Return the (X, Y) coordinate for the center point of the cell that contains the specified text.  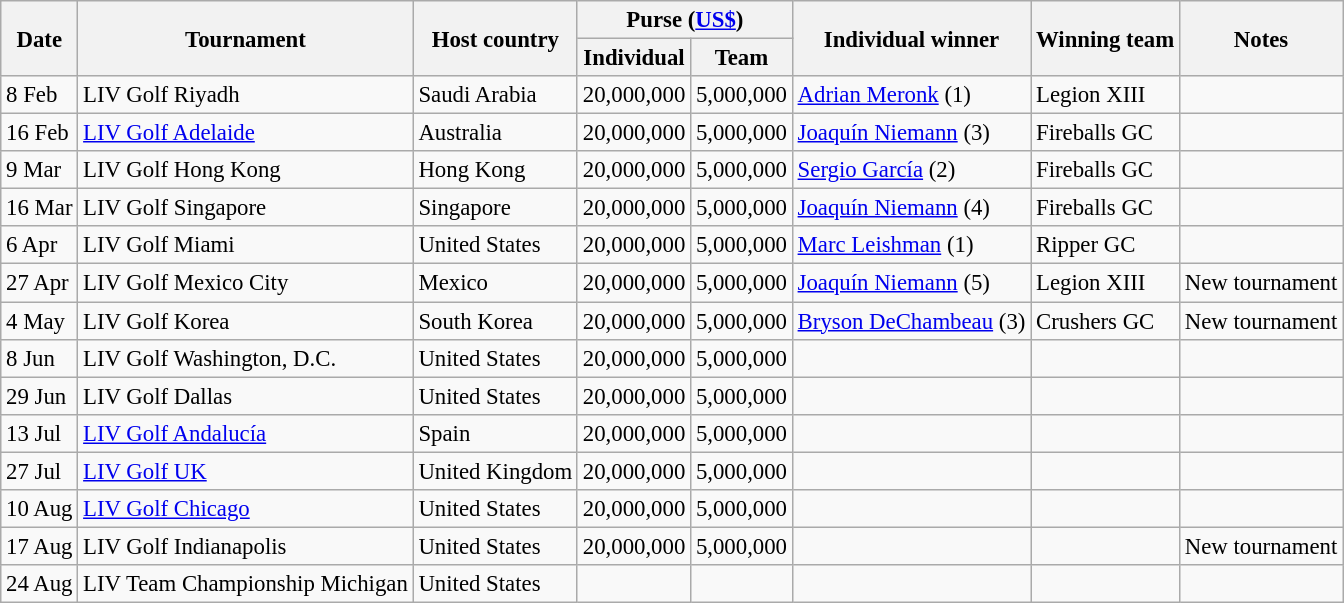
Date (40, 38)
Individual (634, 58)
LIV Golf Mexico City (246, 283)
Mexico (495, 283)
United Kingdom (495, 471)
29 Jun (40, 396)
Joaquín Niemann (5) (911, 283)
LIV Golf Miami (246, 245)
Ripper GC (1106, 245)
10 Aug (40, 509)
13 Jul (40, 433)
Saudi Arabia (495, 95)
South Korea (495, 321)
Tournament (246, 38)
LIV Golf Andalucía (246, 433)
Winning team (1106, 38)
LIV Golf UK (246, 471)
LIV Team Championship Michigan (246, 584)
Australia (495, 133)
Bryson DeChambeau (3) (911, 321)
4 May (40, 321)
Joaquín Niemann (3) (911, 133)
Sergio García (2) (911, 170)
17 Aug (40, 546)
Team (742, 58)
LIV Golf Riyadh (246, 95)
8 Feb (40, 95)
LIV Golf Adelaide (246, 133)
16 Mar (40, 208)
LIV Golf Singapore (246, 208)
Notes (1260, 38)
Individual winner (911, 38)
24 Aug (40, 584)
16 Feb (40, 133)
Marc Leishman (1) (911, 245)
Singapore (495, 208)
Spain (495, 433)
LIV Golf Hong Kong (246, 170)
27 Jul (40, 471)
Crushers GC (1106, 321)
8 Jun (40, 358)
LIV Golf Dallas (246, 396)
Host country (495, 38)
Joaquín Niemann (4) (911, 208)
LIV Golf Chicago (246, 509)
LIV Golf Indianapolis (246, 546)
9 Mar (40, 170)
27 Apr (40, 283)
Hong Kong (495, 170)
6 Apr (40, 245)
LIV Golf Washington, D.C. (246, 358)
Purse (US$) (684, 20)
LIV Golf Korea (246, 321)
Adrian Meronk (1) (911, 95)
